Extract the (x, y) coordinate from the center of the cell holding the provided text.  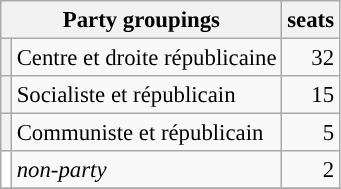
Centre et droite républicaine (146, 58)
Communiste et républicain (146, 133)
32 (310, 58)
Party groupings (142, 20)
2 (310, 170)
non-party (146, 170)
Socialiste et républicain (146, 95)
15 (310, 95)
5 (310, 133)
seats (310, 20)
